Capture the cell that displays the provided text and extract its [X, Y] central coordinate. 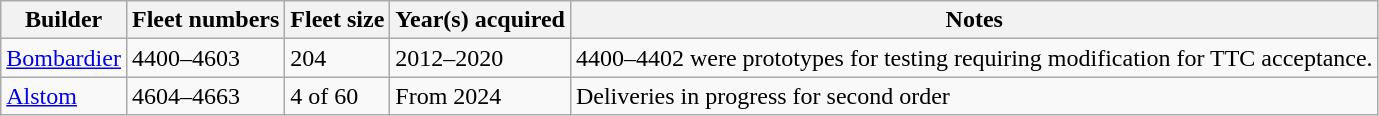
204 [338, 58]
4400–4402 were prototypes for testing requiring modification for TTC acceptance. [974, 58]
Notes [974, 20]
Bombardier [64, 58]
Fleet numbers [205, 20]
From 2024 [480, 96]
2012–2020 [480, 58]
Fleet size [338, 20]
Deliveries in progress for second order [974, 96]
4400–4603 [205, 58]
Year(s) acquired [480, 20]
4 of 60 [338, 96]
4604–4663 [205, 96]
Builder [64, 20]
Alstom [64, 96]
